Search for the cell housing the specified text and yield its (x, y) center coordinate. 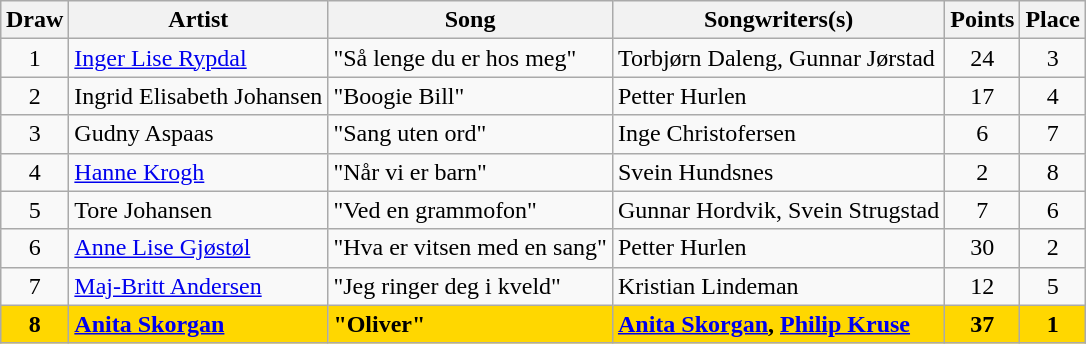
24 (982, 58)
Ingrid Elisabeth Johansen (198, 96)
"Så lenge du er hos meg" (470, 58)
Points (982, 20)
"Boogie Bill" (470, 96)
Draw (34, 20)
"Når vi er barn" (470, 172)
Artist (198, 20)
"Jeg ringer deg i kveld" (470, 286)
Kristian Lindeman (778, 286)
12 (982, 286)
"Ved en grammofon" (470, 210)
Song (470, 20)
Tore Johansen (198, 210)
Inge Christofersen (778, 134)
Anita Skorgan, Philip Kruse (778, 324)
Anne Lise Gjøstøl (198, 248)
17 (982, 96)
Place (1053, 20)
Hanne Krogh (198, 172)
Anita Skorgan (198, 324)
Torbjørn Daleng, Gunnar Jørstad (778, 58)
"Sang uten ord" (470, 134)
30 (982, 248)
Songwriters(s) (778, 20)
Gunnar Hordvik, Svein Strugstad (778, 210)
"Hva er vitsen med en sang" (470, 248)
"Oliver" (470, 324)
Gudny Aspaas (198, 134)
Inger Lise Rypdal (198, 58)
Svein Hundsnes (778, 172)
37 (982, 324)
Maj-Britt Andersen (198, 286)
